Return the (x, y) coordinate for the center point of the cell that contains the specified text.  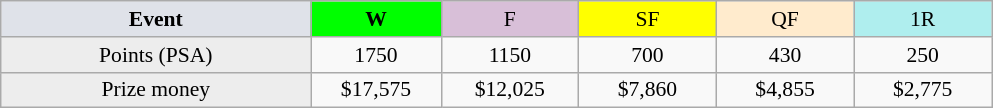
700 (648, 55)
SF (648, 19)
F (510, 19)
$4,855 (785, 90)
$2,775 (923, 90)
$17,575 (376, 90)
1750 (376, 55)
Prize money (156, 90)
1R (923, 19)
250 (923, 55)
W (376, 19)
$12,025 (510, 90)
Event (156, 19)
1150 (510, 55)
QF (785, 19)
$7,860 (648, 90)
Points (PSA) (156, 55)
430 (785, 55)
